Detect which cell encompasses the target text, then output its [X, Y] center coordinate. 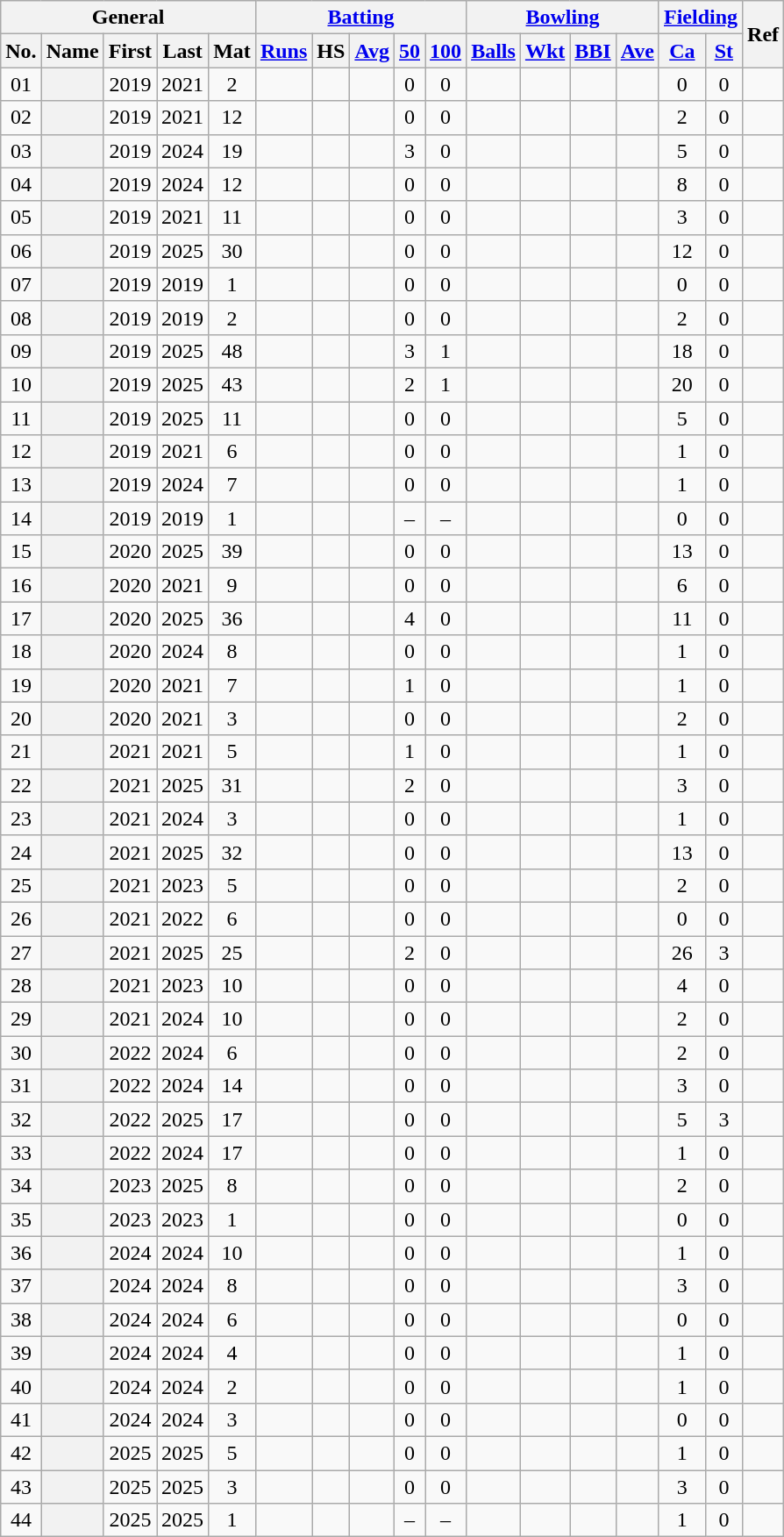
06 [21, 251]
42 [21, 1453]
03 [21, 151]
9 [232, 585]
Runs [283, 51]
St [723, 51]
29 [21, 1019]
02 [21, 118]
04 [21, 184]
05 [21, 218]
24 [21, 852]
Balls [494, 51]
08 [21, 318]
Last [182, 51]
44 [21, 1520]
Wkt [545, 51]
28 [21, 986]
Name [72, 51]
48 [232, 351]
Fielding [700, 18]
22 [21, 785]
33 [21, 1153]
07 [21, 284]
01 [21, 84]
15 [21, 552]
38 [21, 1319]
40 [21, 1386]
35 [21, 1219]
Ref [763, 34]
Batting [360, 18]
37 [21, 1286]
21 [21, 752]
50 [409, 51]
100 [445, 51]
HS [331, 51]
BBI [593, 51]
41 [21, 1419]
Avg [372, 51]
Mat [232, 51]
09 [21, 351]
General [128, 18]
No. [21, 51]
Ave [637, 51]
23 [21, 819]
27 [21, 952]
First [130, 51]
34 [21, 1186]
Ca [682, 51]
16 [21, 585]
Bowling [563, 18]
